From the cell containing the given text, extract its center point as [x, y] coordinate. 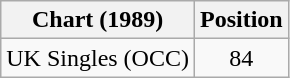
UK Singles (OCC) [98, 58]
84 [241, 58]
Chart (1989) [98, 20]
Position [241, 20]
